Identify which cell holds the provided text, then report its (x, y) central coordinate. 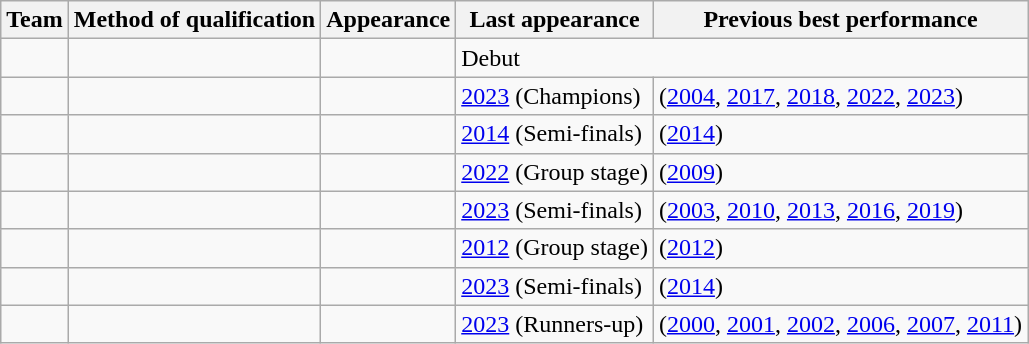
Method of qualification (194, 20)
2023 (Runners-up) (555, 324)
2012 (Group stage) (555, 248)
2022 (Group stage) (555, 172)
(2003, 2010, 2013, 2016, 2019) (840, 210)
Appearance (388, 20)
Debut (742, 58)
(2009) (840, 172)
Team (35, 20)
(2012) (840, 248)
2014 (Semi-finals) (555, 134)
(2004, 2017, 2018, 2022, 2023) (840, 96)
Last appearance (555, 20)
2023 (Champions) (555, 96)
(2000, 2001, 2002, 2006, 2007, 2011) (840, 324)
Previous best performance (840, 20)
